Capture the cell that displays the provided text and extract its [x, y] central coordinate. 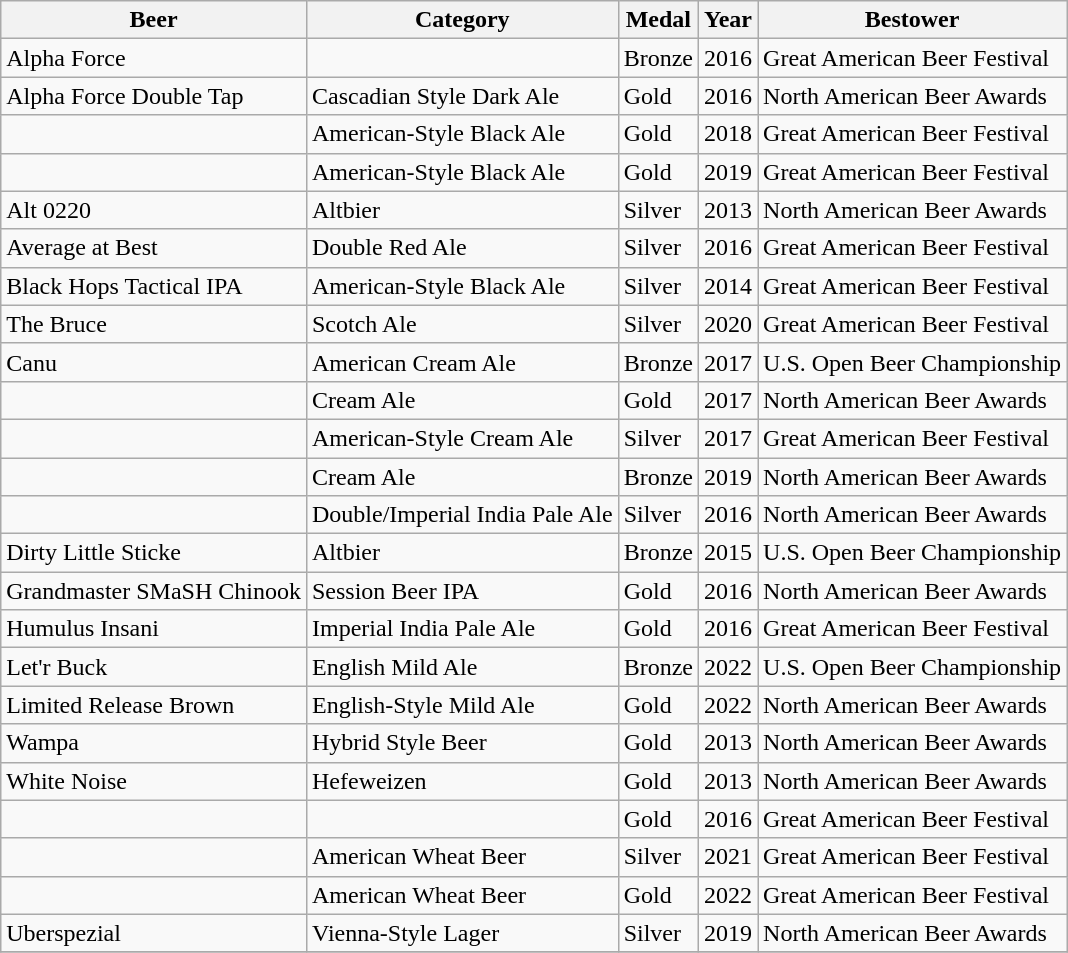
Medal [658, 20]
Alt 0220 [154, 210]
Grandmaster SMaSH Chinook [154, 591]
Wampa [154, 743]
Alpha Force [154, 58]
2020 [728, 324]
The Bruce [154, 324]
Black Hops Tactical IPA [154, 286]
2015 [728, 553]
Uberspezial [154, 933]
Double Red Ale [462, 248]
Cascadian Style Dark Ale [462, 96]
Alpha Force Double Tap [154, 96]
Scotch Ale [462, 324]
Year [728, 20]
Category [462, 20]
American-Style Cream Ale [462, 438]
Imperial India Pale Ale [462, 629]
Average at Best [154, 248]
Session Beer IPA [462, 591]
Bestower [912, 20]
Limited Release Brown [154, 705]
English Mild Ale [462, 667]
White Noise [154, 781]
Double/Imperial India Pale Ale [462, 515]
2021 [728, 857]
Dirty Little Sticke [154, 553]
Hybrid Style Beer [462, 743]
Let'r Buck [154, 667]
2014 [728, 286]
Beer [154, 20]
English-Style Mild Ale [462, 705]
2018 [728, 134]
Vienna-Style Lager [462, 933]
Canu [154, 362]
American Cream Ale [462, 362]
Hefeweizen [462, 781]
Humulus Insani [154, 629]
